Find where the given text appears and provide that cell's center as [X, Y] coordinate. 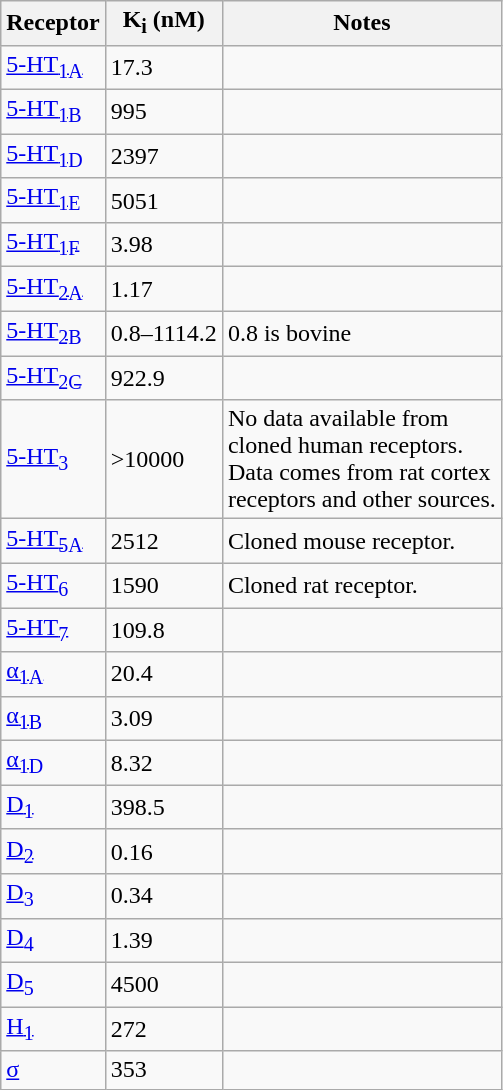
α1A [53, 674]
3.09 [164, 718]
D4 [53, 940]
109.8 [164, 630]
D1 [53, 807]
5-HT1A [53, 67]
5-HT3 [53, 460]
α1B [53, 718]
α1D [53, 763]
5-HT1F [53, 244]
D5 [53, 984]
Notes [362, 23]
20.4 [164, 674]
Receptor [53, 23]
353 [164, 1070]
922.9 [164, 378]
5051 [164, 200]
995 [164, 111]
5-HT2B [53, 333]
5-HT2A [53, 289]
3.98 [164, 244]
1.17 [164, 289]
5-HT2C [53, 378]
Cloned rat receptor. [362, 585]
No data available from cloned human receptors. Data comes from rat cortex receptors and other sources. [362, 460]
H1 [53, 1029]
4500 [164, 984]
5-HT6 [53, 585]
2397 [164, 156]
Cloned mouse receptor. [362, 541]
D3 [53, 896]
17.3 [164, 67]
0.16 [164, 851]
0.8 is bovine [362, 333]
1590 [164, 585]
0.8–1114.2 [164, 333]
2512 [164, 541]
σ [53, 1070]
5-HT1B [53, 111]
272 [164, 1029]
5-HT1E [53, 200]
5-HT7 [53, 630]
398.5 [164, 807]
1.39 [164, 940]
>10000 [164, 460]
5-HT1D [53, 156]
8.32 [164, 763]
0.34 [164, 896]
5-HT5A [53, 541]
Ki (nM) [164, 23]
D2 [53, 851]
